Return [x, y] of the center of cell containing provided text 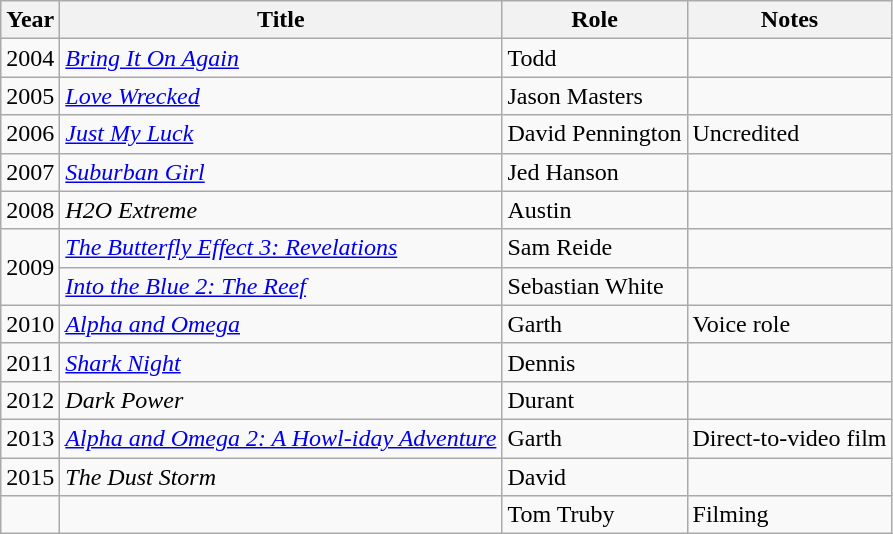
2008 [30, 210]
Direct-to-video film [790, 438]
Voice role [790, 324]
Sam Reide [594, 248]
Jason Masters [594, 96]
Tom Truby [594, 515]
2009 [30, 267]
David [594, 477]
Year [30, 20]
Durant [594, 400]
Notes [790, 20]
Todd [594, 58]
The Butterfly Effect 3: Revelations [281, 248]
2007 [30, 172]
2006 [30, 134]
Title [281, 20]
Dark Power [281, 400]
2012 [30, 400]
2015 [30, 477]
Filming [790, 515]
David Pennington [594, 134]
Alpha and Omega 2: A Howl-iday Adventure [281, 438]
2011 [30, 362]
Austin [594, 210]
2005 [30, 96]
2010 [30, 324]
Dennis [594, 362]
2004 [30, 58]
2013 [30, 438]
Shark Night [281, 362]
The Dust Storm [281, 477]
Just My Luck [281, 134]
H2O Extreme [281, 210]
Role [594, 20]
Into the Blue 2: The Reef [281, 286]
Jed Hanson [594, 172]
Love Wrecked [281, 96]
Alpha and Omega [281, 324]
Uncredited [790, 134]
Bring It On Again [281, 58]
Suburban Girl [281, 172]
Sebastian White [594, 286]
